Find where the given text appears and provide that cell's center as [X, Y] coordinate. 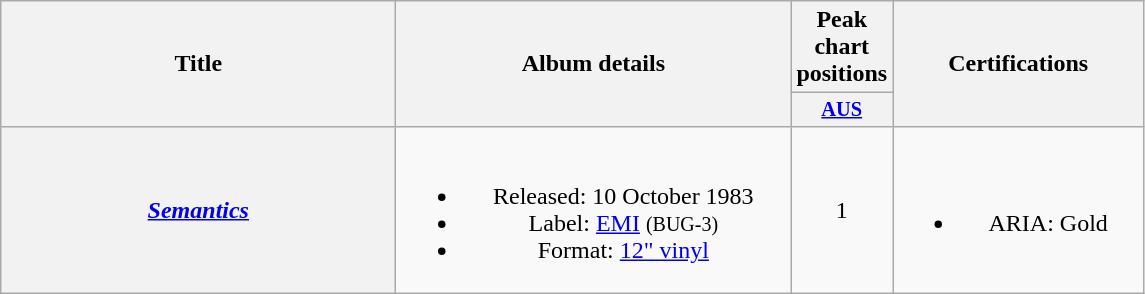
Album details [594, 64]
Released: 10 October 1983Label: EMI (BUG-3)Format: 12" vinyl [594, 210]
Title [198, 64]
Semantics [198, 210]
Peak chartpositions [842, 47]
1 [842, 210]
ARIA: Gold [1018, 210]
Certifications [1018, 64]
AUS [842, 110]
